From the cell containing the given text, extract its center point as (x, y) coordinate. 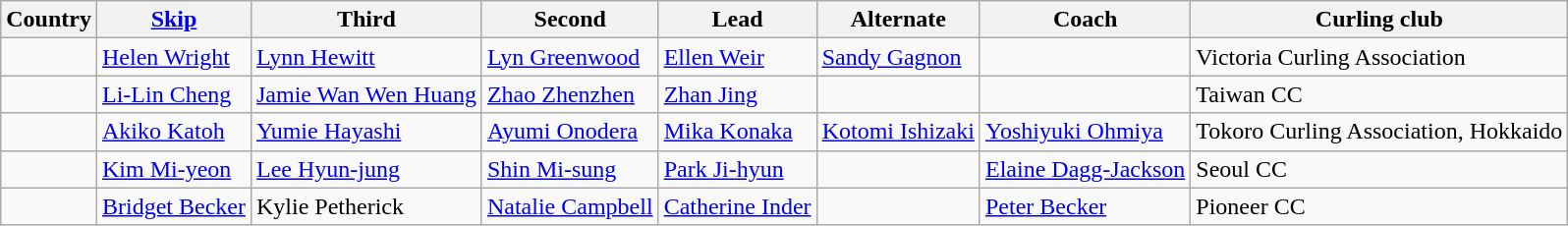
Second (570, 20)
Taiwan CC (1379, 94)
Ellen Weir (737, 57)
Yoshiyuki Ohmiya (1085, 132)
Catherine Inder (737, 206)
Lyn Greenwood (570, 57)
Helen Wright (173, 57)
Natalie Campbell (570, 206)
Alternate (898, 20)
Lead (737, 20)
Lynn Hewitt (365, 57)
Yumie Hayashi (365, 132)
Sandy Gagnon (898, 57)
Lee Hyun-jung (365, 169)
Coach (1085, 20)
Jamie Wan Wen Huang (365, 94)
Zhao Zhenzhen (570, 94)
Park Ji-hyun (737, 169)
Victoria Curling Association (1379, 57)
Country (49, 20)
Kim Mi-yeon (173, 169)
Bridget Becker (173, 206)
Kylie Petherick (365, 206)
Tokoro Curling Association, Hokkaido (1379, 132)
Shin Mi-sung (570, 169)
Pioneer CC (1379, 206)
Curling club (1379, 20)
Ayumi Onodera (570, 132)
Third (365, 20)
Zhan Jing (737, 94)
Kotomi Ishizaki (898, 132)
Akiko Katoh (173, 132)
Elaine Dagg-Jackson (1085, 169)
Skip (173, 20)
Li-Lin Cheng (173, 94)
Mika Konaka (737, 132)
Seoul CC (1379, 169)
Peter Becker (1085, 206)
